For the text-containing cell, return its midpoint in (x, y) coordinate format. 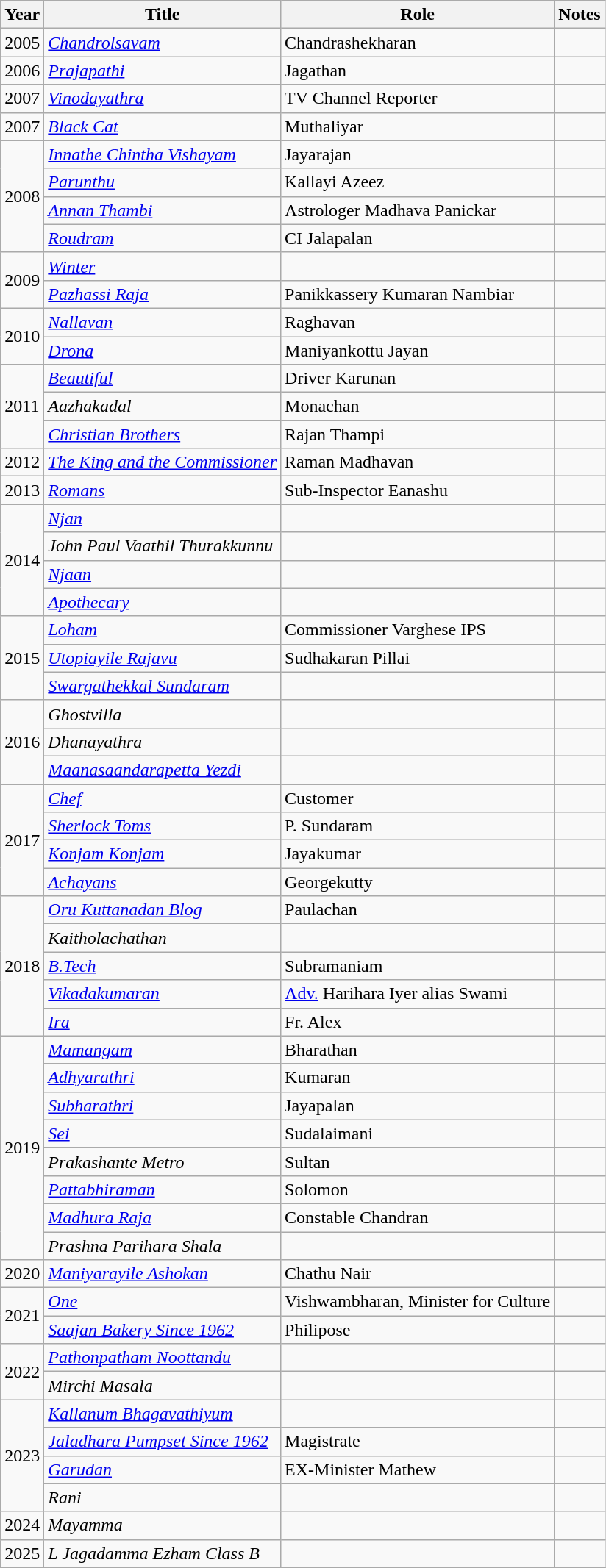
Magistrate (418, 1442)
Kumaran (418, 1078)
Subharathri (163, 1106)
Saajan Bakery Since 1962 (163, 1330)
2011 (22, 407)
Apothecary (163, 602)
Paulachan (418, 910)
Muthaliyar (418, 126)
2008 (22, 196)
Kallayi Azeez (418, 182)
B.Tech (163, 966)
Pazhassi Raja (163, 294)
Sultan (418, 1161)
2018 (22, 966)
Pattabhiraman (163, 1189)
Mamangam (163, 1050)
Rajan Thampi (418, 434)
Panikkassery Kumaran Nambiar (418, 294)
Aazhakadal (163, 407)
Jayapalan (418, 1106)
Winter (163, 266)
Astrologer Madhava Panickar (418, 210)
Jagathan (418, 71)
Role (418, 15)
2012 (22, 462)
CI Jalapalan (418, 238)
TV Channel Reporter (418, 99)
Sub-Inspector Eanashu (418, 490)
Chef (163, 798)
Oru Kuttanadan Blog (163, 910)
Drona (163, 351)
John Paul Vaathil Thurakkunnu (163, 546)
Parunthu (163, 182)
2017 (22, 840)
2009 (22, 280)
Vikadakumaran (163, 994)
Roudram (163, 238)
Rani (163, 1497)
Kallanum Bhagavathiyum (163, 1414)
2016 (22, 742)
2014 (22, 560)
Utopiayile Rajavu (163, 658)
Njan (163, 518)
Vishwambharan, Minister for Culture (418, 1302)
2023 (22, 1456)
Swargathekkal Sundaram (163, 686)
Pathonpatham Noottandu (163, 1358)
2019 (22, 1148)
Solomon (418, 1189)
Jaladhara Pumpset Since 1962 (163, 1442)
P. Sundaram (418, 826)
Nallavan (163, 322)
2013 (22, 490)
Konjam Konjam (163, 854)
One (163, 1302)
2010 (22, 336)
2020 (22, 1274)
L Jagadamma Ezham Class B (163, 1553)
Chandrashekharan (418, 43)
Notes (580, 15)
Kaitholachathan (163, 938)
Madhura Raja (163, 1217)
Annan Thambi (163, 210)
Adhyarathri (163, 1078)
Jayarajan (418, 154)
Bharathan (418, 1050)
Ira (163, 1022)
The King and the Commissioner (163, 462)
2025 (22, 1553)
Chandrolsavam (163, 43)
Title (163, 15)
Philipose (418, 1330)
Sudalaimani (418, 1134)
Mirchi Masala (163, 1386)
Black Cat (163, 126)
Achayans (163, 882)
Beautiful (163, 379)
Customer (418, 798)
Georgekutty (418, 882)
Maanasaandarapetta Yezdi (163, 770)
Romans (163, 490)
Driver Karunan (418, 379)
Sudhakaran Pillai (418, 658)
Fr. Alex (418, 1022)
Raman Madhavan (418, 462)
Monachan (418, 407)
Year (22, 15)
Sherlock Toms (163, 826)
Adv. Harihara Iyer alias Swami (418, 994)
Prakashante Metro (163, 1161)
Commissioner Varghese IPS (418, 630)
Vinodayathra (163, 99)
Jayakumar (418, 854)
Prajapathi (163, 71)
Chathu Nair (418, 1274)
Mayamma (163, 1525)
Maniyarayile Ashokan (163, 1274)
2021 (22, 1316)
Christian Brothers (163, 434)
Ghostvilla (163, 714)
Raghavan (418, 322)
Sei (163, 1134)
Njaan (163, 574)
2006 (22, 71)
2015 (22, 658)
Dhanayathra (163, 742)
2024 (22, 1525)
Subramaniam (418, 966)
EX-Minister Mathew (418, 1469)
Garudan (163, 1469)
2005 (22, 43)
Loham (163, 630)
2022 (22, 1372)
Maniyankottu Jayan (418, 351)
Prashna Parihara Shala (163, 1246)
Innathe Chintha Vishayam (163, 154)
Constable Chandran (418, 1217)
